Return [X, Y] of the center of cell containing provided text 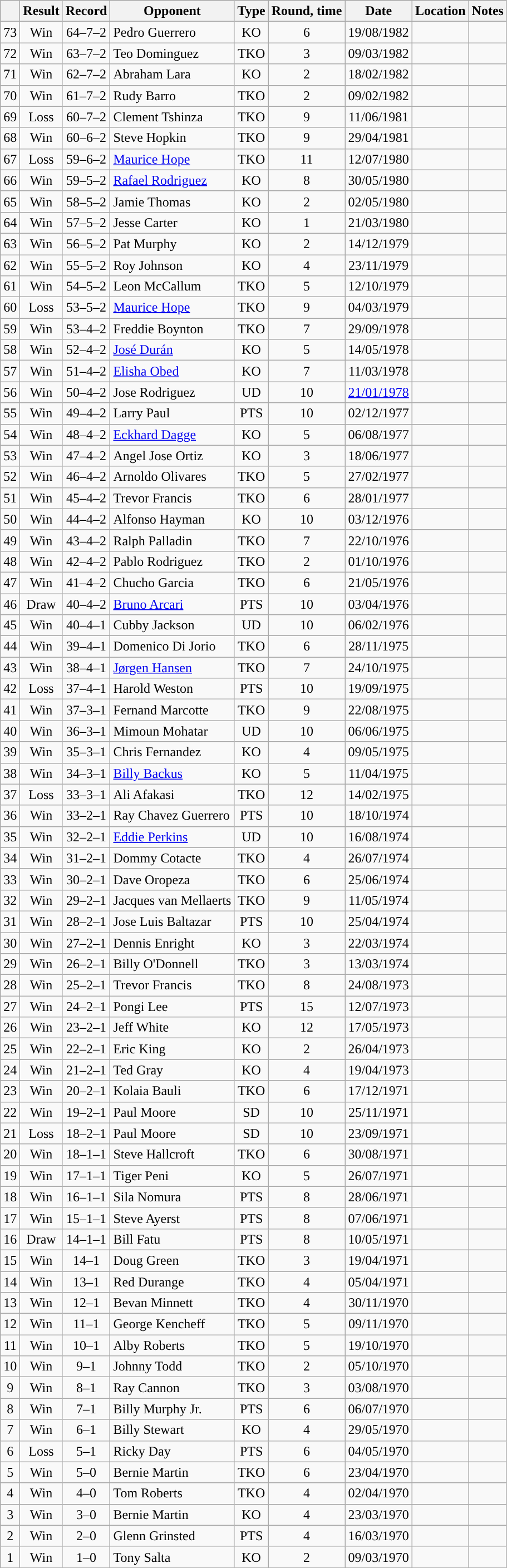
Ralph Palladin [173, 540]
05/10/1970 [378, 1367]
31–2–1 [86, 858]
49 [10, 540]
Billy Backus [173, 773]
28/11/1975 [378, 647]
4–0 [86, 1493]
45 [10, 625]
Record [86, 11]
70 [10, 96]
Tom Roberts [173, 1493]
43 [10, 668]
Result [41, 11]
53–4–2 [86, 329]
12/07/1980 [378, 159]
15–1–1 [86, 1218]
Rudy Barro [173, 96]
19/10/1970 [378, 1345]
12–1 [86, 1303]
48 [10, 561]
Location [440, 11]
Bill Fatu [173, 1239]
Teo Dominguez [173, 53]
55 [10, 413]
24/10/1975 [378, 668]
54–5–2 [86, 287]
11/04/1975 [378, 773]
30/05/1980 [378, 180]
Angel Jose Ortiz [173, 456]
44 [10, 647]
66 [10, 180]
5–1 [86, 1451]
2–0 [86, 1536]
Dennis Enright [173, 943]
34 [10, 858]
18 [10, 1197]
21/01/1978 [378, 392]
23/04/1970 [378, 1472]
Billy Murphy Jr. [173, 1409]
59 [10, 329]
71 [10, 75]
17 [10, 1218]
18–1–1 [86, 1155]
53 [10, 456]
60–6–2 [86, 138]
64–7–2 [86, 32]
44–4–2 [86, 519]
28–2–1 [86, 921]
30–2–1 [86, 879]
39–4–1 [86, 647]
16/03/1970 [378, 1536]
Eddie Perkins [173, 837]
20–2–1 [86, 1091]
7–1 [86, 1409]
16/08/1974 [378, 837]
Abraham Lara [173, 75]
61–7–2 [86, 96]
09/03/1982 [378, 53]
06/08/1977 [378, 435]
24/08/1973 [378, 985]
56–5–2 [86, 244]
31 [10, 921]
50 [10, 519]
Jørgen Hansen [173, 668]
04/05/1970 [378, 1451]
Type [252, 11]
63–7–2 [86, 53]
Pedro Guerrero [173, 32]
19/09/1975 [378, 689]
17/05/1973 [378, 1028]
Jose Rodriguez [173, 392]
37 [10, 795]
Freddie Boynton [173, 329]
Harold Weston [173, 689]
Bruno Arcari [173, 604]
1–0 [86, 1557]
35 [10, 837]
59–5–2 [86, 180]
Eric King [173, 1049]
68 [10, 138]
22/03/1974 [378, 943]
Jesse Carter [173, 223]
45–4–2 [86, 498]
3–0 [86, 1515]
30/08/1971 [378, 1155]
12/10/1979 [378, 287]
51 [10, 498]
Jeff White [173, 1028]
Cubby Jackson [173, 625]
Doug Green [173, 1260]
18/06/1977 [378, 456]
Rafael Rodriguez [173, 180]
11/06/1981 [378, 117]
Glenn Grinsted [173, 1536]
Alby Roberts [173, 1345]
18/02/1982 [378, 75]
Ray Cannon [173, 1388]
8–1 [86, 1388]
47–4–2 [86, 456]
Ted Gray [173, 1070]
24–2–1 [86, 1007]
26/04/1973 [378, 1049]
Jose Luis Baltazar [173, 921]
Tony Salta [173, 1557]
02/04/1970 [378, 1493]
19/04/1971 [378, 1260]
14–1–1 [86, 1239]
49–4–2 [86, 413]
11–1 [86, 1324]
29/05/1970 [378, 1430]
09/05/1975 [378, 752]
21/03/1980 [378, 223]
23–2–1 [86, 1028]
George Kencheff [173, 1324]
65 [10, 201]
40 [10, 731]
Kolaia Bauli [173, 1091]
12/07/1973 [378, 1007]
25–2–1 [86, 985]
Steve Hopkin [173, 138]
34–3–1 [86, 773]
72 [10, 53]
06/02/1976 [378, 625]
26/07/1971 [378, 1176]
58 [10, 350]
Johnny Todd [173, 1367]
28 [10, 985]
39 [10, 752]
62 [10, 265]
41 [10, 710]
Eckhard Dagge [173, 435]
Clement Tshinza [173, 117]
25/04/1974 [378, 921]
09/02/1982 [378, 96]
32 [10, 900]
40–4–1 [86, 625]
07/06/1971 [378, 1218]
Dommy Cotacte [173, 858]
Ali Afakasi [173, 795]
27 [10, 1007]
10–1 [86, 1345]
13–1 [86, 1281]
57–5–2 [86, 223]
Chris Fernandez [173, 752]
54 [10, 435]
29/04/1981 [378, 138]
36–3–1 [86, 731]
18–2–1 [86, 1133]
06/07/1970 [378, 1409]
16–1–1 [86, 1197]
18/10/1974 [378, 816]
09/11/1970 [378, 1324]
Leon McCallum [173, 287]
33–2–1 [86, 816]
26 [10, 1028]
19 [10, 1176]
14/05/1978 [378, 350]
40–4–2 [86, 604]
67 [10, 159]
22/08/1975 [378, 710]
02/05/1980 [378, 201]
Dave Oropeza [173, 879]
69 [10, 117]
Larry Paul [173, 413]
25/11/1971 [378, 1112]
52 [10, 477]
23/11/1979 [378, 265]
Opponent [173, 11]
03/04/1976 [378, 604]
Domenico Di Jorio [173, 647]
Bevan Minnett [173, 1303]
73 [10, 32]
57 [10, 371]
60–7–2 [86, 117]
22–2–1 [86, 1049]
32–2–1 [86, 837]
50–4–2 [86, 392]
51–4–2 [86, 371]
28/01/1977 [378, 498]
23 [10, 1091]
Pongi Lee [173, 1007]
21 [10, 1133]
Billy Stewart [173, 1430]
46 [10, 604]
04/03/1979 [378, 308]
5–0 [86, 1472]
19/08/1982 [378, 32]
17/12/1971 [378, 1091]
26–2–1 [86, 964]
Date [378, 11]
14/12/1979 [378, 244]
13/03/1974 [378, 964]
Billy O'Donnell [173, 964]
14/02/1975 [378, 795]
42–4–2 [86, 561]
Chucho Garcia [173, 583]
60 [10, 308]
28/06/1971 [378, 1197]
30/11/1970 [378, 1303]
47 [10, 583]
Pablo Rodriguez [173, 561]
42 [10, 689]
61 [10, 287]
13 [10, 1303]
27/02/1977 [378, 477]
64 [10, 223]
53–5–2 [86, 308]
Red Durange [173, 1281]
29/09/1978 [378, 329]
16 [10, 1239]
41–4–2 [86, 583]
14–1 [86, 1260]
09/03/1970 [378, 1557]
29 [10, 964]
43–4–2 [86, 540]
Notes [488, 11]
59–6–2 [86, 159]
48–4–2 [86, 435]
27–2–1 [86, 943]
José Durán [173, 350]
11/03/1978 [378, 371]
19–2–1 [86, 1112]
25/06/1974 [378, 879]
21–2–1 [86, 1070]
Fernand Marcotte [173, 710]
Pat Murphy [173, 244]
33–3–1 [86, 795]
02/12/1977 [378, 413]
20 [10, 1155]
Round, time [307, 11]
21/05/1976 [378, 583]
30 [10, 943]
Tiger Peni [173, 1176]
Elisha Obed [173, 371]
03/08/1970 [378, 1388]
52–4–2 [86, 350]
33 [10, 879]
24 [10, 1070]
17–1–1 [86, 1176]
Sila Nomura [173, 1197]
Steve Hallcroft [173, 1155]
37–4–1 [86, 689]
01/10/1976 [378, 561]
23/03/1970 [378, 1515]
58–5–2 [86, 201]
10/05/1971 [378, 1239]
25 [10, 1049]
Ricky Day [173, 1451]
Roy Johnson [173, 265]
22 [10, 1112]
Arnoldo Olivares [173, 477]
55–5–2 [86, 265]
Alfonso Hayman [173, 519]
Steve Ayerst [173, 1218]
06/06/1975 [378, 731]
05/04/1971 [378, 1281]
56 [10, 392]
Mimoun Mohatar [173, 731]
35–3–1 [86, 752]
62–7–2 [86, 75]
14 [10, 1281]
37–3–1 [86, 710]
03/12/1976 [378, 519]
Jamie Thomas [173, 201]
Ray Chavez Guerrero [173, 816]
9–1 [86, 1367]
26/07/1974 [378, 858]
29–2–1 [86, 900]
63 [10, 244]
38–4–1 [86, 668]
19/04/1973 [378, 1070]
23/09/1971 [378, 1133]
46–4–2 [86, 477]
Jacques van Mellaerts [173, 900]
22/10/1976 [378, 540]
38 [10, 773]
6–1 [86, 1430]
11/05/1974 [378, 900]
36 [10, 816]
